Capture the cell that displays the provided text and extract its [X, Y] central coordinate. 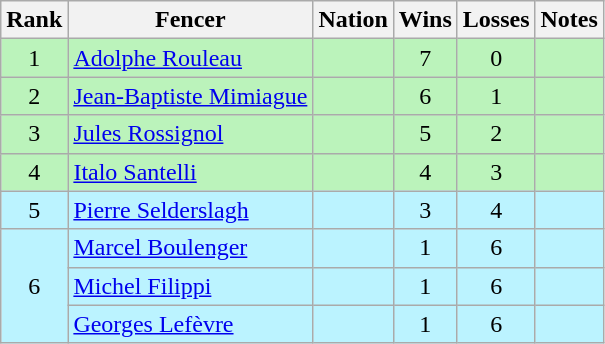
7 [425, 58]
Jean-Baptiste Mimiague [190, 96]
Adolphe Rouleau [190, 58]
Jules Rossignol [190, 134]
0 [496, 58]
Georges Lefèvre [190, 324]
Losses [496, 20]
Notes [569, 20]
Marcel Boulenger [190, 248]
Wins [425, 20]
Michel Filippi [190, 286]
Nation [353, 20]
Italo Santelli [190, 172]
Fencer [190, 20]
Pierre Selderslagh [190, 210]
Rank [34, 20]
